Determine the [x, y] coordinate at the center of the cell enclosing the given text.  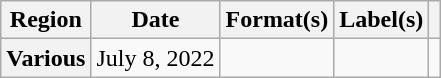
Region [46, 20]
Various [46, 58]
Format(s) [277, 20]
Date [156, 20]
July 8, 2022 [156, 58]
Label(s) [382, 20]
